Determine the [X, Y] coordinate at the center of the cell enclosing the given text.  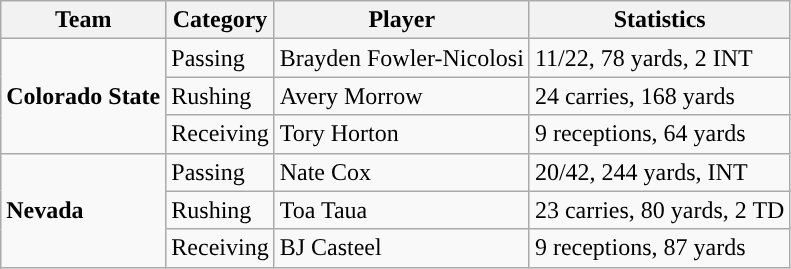
Category [220, 20]
11/22, 78 yards, 2 INT [660, 58]
Brayden Fowler-Nicolosi [402, 58]
9 receptions, 64 yards [660, 134]
Toa Taua [402, 210]
Nevada [84, 210]
Avery Morrow [402, 96]
24 carries, 168 yards [660, 96]
23 carries, 80 yards, 2 TD [660, 210]
20/42, 244 yards, INT [660, 172]
Statistics [660, 20]
Tory Horton [402, 134]
Colorado State [84, 96]
9 receptions, 87 yards [660, 248]
Nate Cox [402, 172]
Player [402, 20]
Team [84, 20]
BJ Casteel [402, 248]
